Output the (X, Y) coordinate of the center of the cell containing the given text.  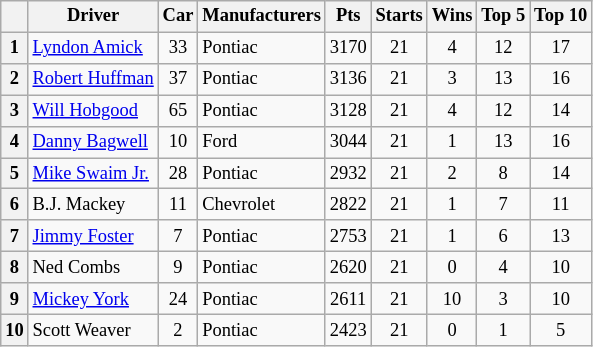
Jimmy Foster (93, 236)
Pts (348, 16)
Danny Bagwell (93, 142)
Manufacturers (262, 16)
Top 10 (561, 16)
17 (561, 48)
Lyndon Amick (93, 48)
Wins (452, 16)
2620 (348, 268)
Driver (93, 16)
Ford (262, 142)
Chevrolet (262, 204)
2753 (348, 236)
Scott Weaver (93, 330)
3044 (348, 142)
Will Hobgood (93, 110)
65 (178, 110)
Car (178, 16)
33 (178, 48)
Top 5 (504, 16)
24 (178, 298)
2611 (348, 298)
2932 (348, 174)
3128 (348, 110)
37 (178, 80)
Mickey York (93, 298)
Starts (399, 16)
28 (178, 174)
Robert Huffman (93, 80)
2822 (348, 204)
Mike Swaim Jr. (93, 174)
Ned Combs (93, 268)
B.J. Mackey (93, 204)
3136 (348, 80)
2423 (348, 330)
3170 (348, 48)
